Capture the cell that displays the provided text and extract its (X, Y) central coordinate. 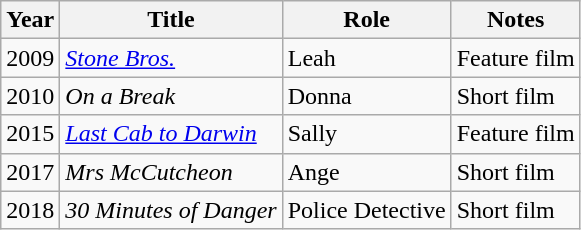
On a Break (171, 96)
Police Detective (366, 210)
Mrs McCutcheon (171, 172)
Ange (366, 172)
Donna (366, 96)
2015 (30, 134)
2018 (30, 210)
Last Cab to Darwin (171, 134)
Role (366, 20)
30 Minutes of Danger (171, 210)
Notes (516, 20)
Stone Bros. (171, 58)
Title (171, 20)
Year (30, 20)
2009 (30, 58)
2010 (30, 96)
2017 (30, 172)
Leah (366, 58)
Sally (366, 134)
